Find where the given text appears and provide that cell's center as (x, y) coordinate. 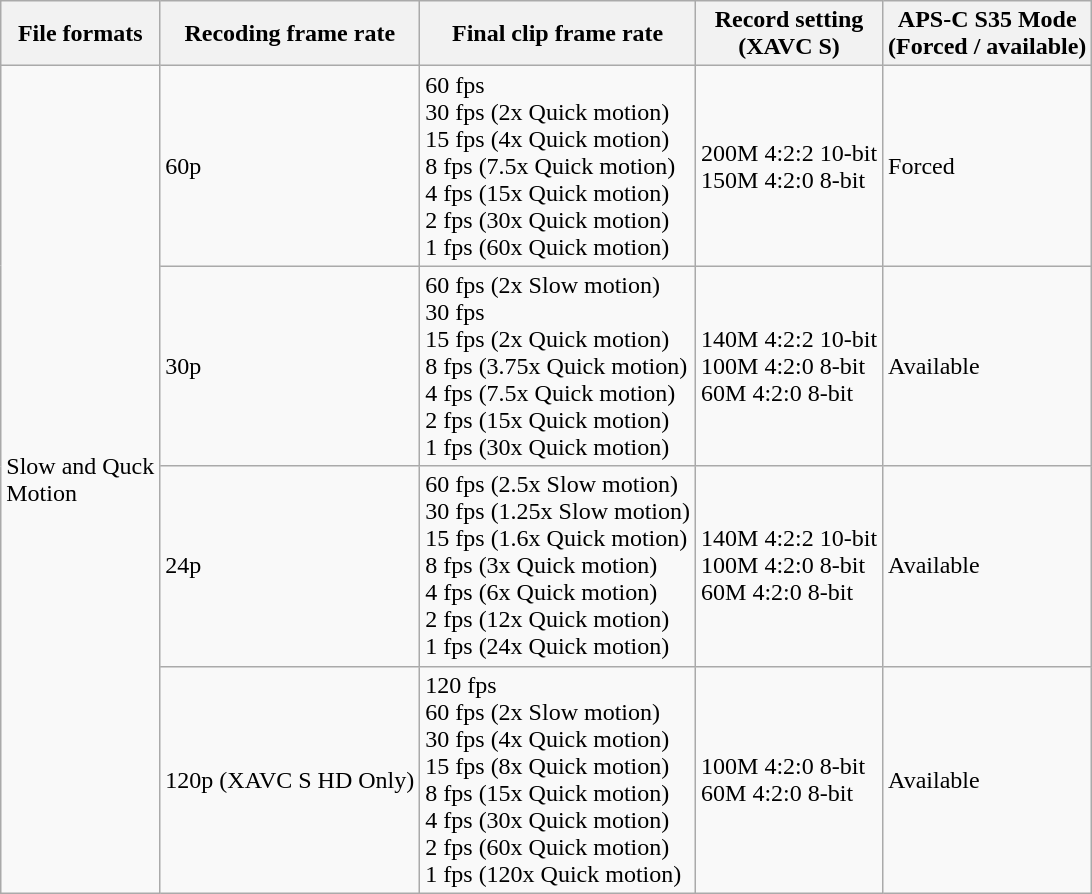
200M 4:2:2 10-bit150M 4:2:0 8-bit (790, 166)
Slow and QuckMotion (80, 480)
60p (290, 166)
APS-C S35 Mode(Forced / available) (988, 34)
Final clip frame rate (558, 34)
Record setting(XAVC S) (790, 34)
Forced (988, 166)
120p (XAVC S HD Only) (290, 780)
File formats (80, 34)
30p (290, 366)
24p (290, 566)
100M 4:2:0 8-bit60M 4:2:0 8-bit (790, 780)
Recoding frame rate (290, 34)
